Capture the cell that displays the provided text and extract its [X, Y] central coordinate. 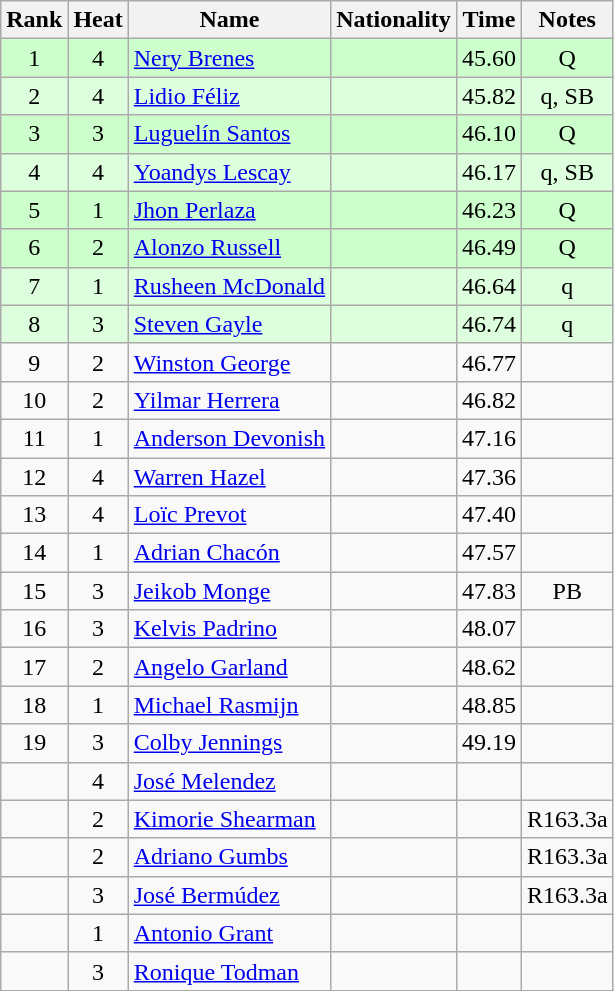
12 [34, 477]
Warren Hazel [229, 477]
46.17 [488, 172]
7 [34, 286]
15 [34, 591]
18 [34, 705]
Angelo Garland [229, 667]
José Melendez [229, 781]
Yilmar Herrera [229, 400]
46.82 [488, 400]
47.36 [488, 477]
Winston George [229, 362]
17 [34, 667]
6 [34, 248]
47.83 [488, 591]
9 [34, 362]
Antonio Grant [229, 933]
47.57 [488, 553]
46.23 [488, 210]
Kelvis Padrino [229, 629]
48.85 [488, 705]
Rusheen McDonald [229, 286]
Lidio Féliz [229, 96]
46.49 [488, 248]
45.60 [488, 58]
Jhon Perlaza [229, 210]
Time [488, 20]
11 [34, 438]
46.10 [488, 134]
16 [34, 629]
49.19 [488, 743]
19 [34, 743]
Ronique Todman [229, 971]
José Bermúdez [229, 895]
8 [34, 324]
Alonzo Russell [229, 248]
5 [34, 210]
PB [567, 591]
Nery Brenes [229, 58]
Kimorie Shearman [229, 819]
46.74 [488, 324]
Rank [34, 20]
47.16 [488, 438]
47.40 [488, 515]
Steven Gayle [229, 324]
Colby Jennings [229, 743]
Anderson Devonish [229, 438]
Notes [567, 20]
Jeikob Monge [229, 591]
48.07 [488, 629]
Nationality [394, 20]
Heat [98, 20]
Luguelín Santos [229, 134]
Michael Rasmijn [229, 705]
13 [34, 515]
46.64 [488, 286]
Loïc Prevot [229, 515]
45.82 [488, 96]
10 [34, 400]
Name [229, 20]
Yoandys Lescay [229, 172]
48.62 [488, 667]
Adrian Chacón [229, 553]
14 [34, 553]
Adriano Gumbs [229, 857]
46.77 [488, 362]
